Identify which cell holds the provided text, then report its (x, y) central coordinate. 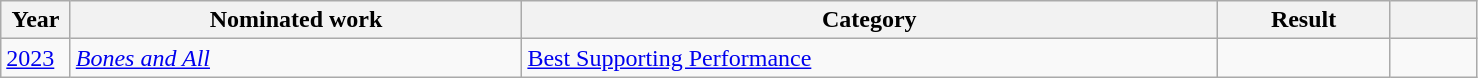
Year (36, 20)
2023 (36, 58)
Category (870, 20)
Result (1304, 20)
Best Supporting Performance (870, 58)
Bones and All (296, 58)
Nominated work (296, 20)
